Search for the cell housing the specified text and yield its (x, y) center coordinate. 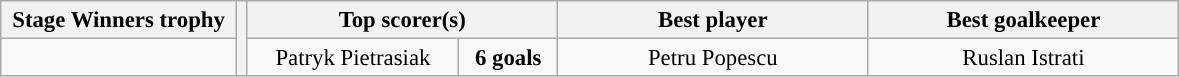
Petru Popescu (714, 58)
Best player (714, 20)
Patryk Pietrasiak (353, 58)
6 goals (508, 58)
Top scorer(s) (402, 20)
Ruslan Istrati (1024, 58)
Best goalkeeper (1024, 20)
Stage Winners trophy (119, 20)
